Return the (x, y) coordinate for the center point of the cell that contains the specified text.  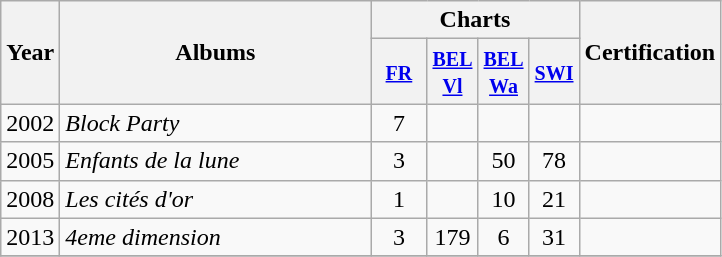
Enfants de la lune (216, 161)
78 (554, 161)
50 (504, 161)
Les cités d'or (216, 199)
179 (452, 237)
Certification (650, 52)
10 (504, 199)
Albums (216, 52)
2008 (30, 199)
Block Party (216, 123)
1 (399, 199)
2005 (30, 161)
6 (504, 237)
2013 (30, 237)
2002 (30, 123)
31 (554, 237)
SWI (554, 72)
Year (30, 52)
4eme dimension (216, 237)
Charts (475, 20)
FR (399, 72)
21 (554, 199)
7 (399, 123)
BEL Vl (452, 72)
BEL Wa (504, 72)
